Extract the [x, y] coordinate from the center of the cell holding the provided text.  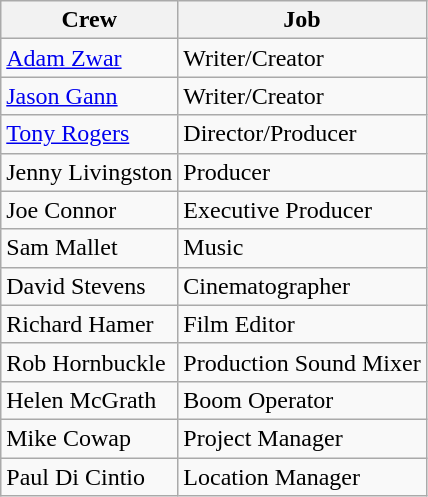
Director/Producer [302, 134]
Job [302, 20]
Richard Hamer [90, 324]
Music [302, 248]
Joe Connor [90, 210]
Jenny Livingston [90, 172]
Tony Rogers [90, 134]
Producer [302, 172]
Location Manager [302, 477]
Helen McGrath [90, 400]
Project Manager [302, 438]
Adam Zwar [90, 58]
Cinematographer [302, 286]
Rob Hornbuckle [90, 362]
Sam Mallet [90, 248]
Executive Producer [302, 210]
Film Editor [302, 324]
David Stevens [90, 286]
Jason Gann [90, 96]
Paul Di Cintio [90, 477]
Crew [90, 20]
Mike Cowap [90, 438]
Boom Operator [302, 400]
Production Sound Mixer [302, 362]
